Return the [X, Y] coordinate for the center point of the cell that contains the specified text.  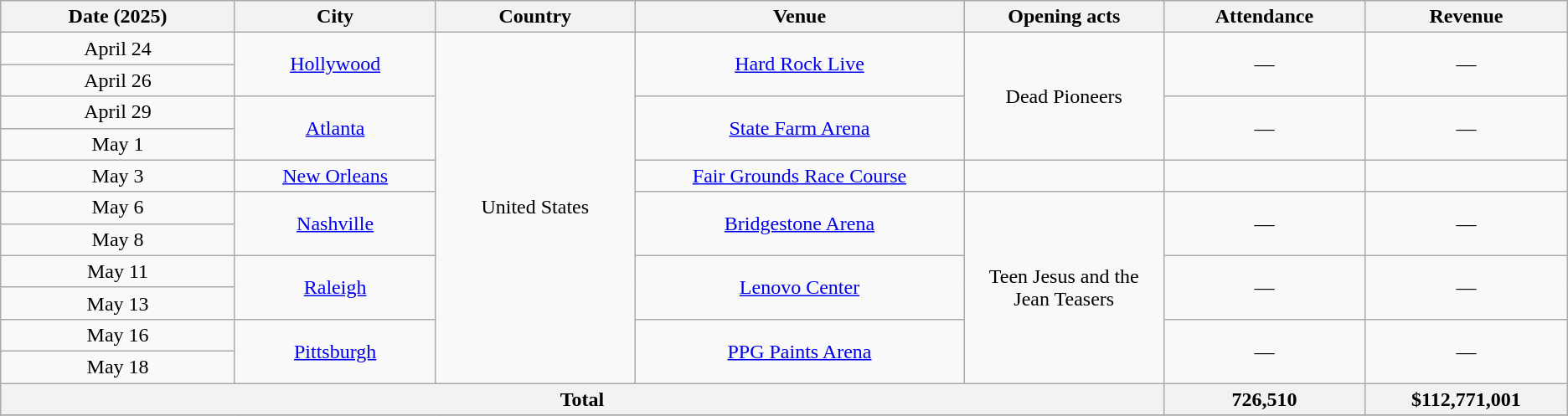
Lenovo Center [800, 287]
City [335, 17]
April 29 [118, 112]
Hollywood [335, 64]
April 26 [118, 80]
May 1 [118, 144]
Revenue [1467, 17]
Total [582, 399]
May 8 [118, 239]
PPG Paints Arena [800, 351]
Nashville [335, 223]
Fair Grounds Race Course [800, 176]
Hard Rock Live [800, 64]
Country [535, 17]
May 13 [118, 303]
New Orleans [335, 176]
Opening acts [1064, 17]
State Farm Arena [800, 128]
Pittsburgh [335, 351]
Date (2025) [118, 17]
May 6 [118, 208]
Raleigh [335, 287]
Venue [800, 17]
United States [535, 208]
May 16 [118, 335]
726,510 [1264, 399]
Atlanta [335, 128]
May 3 [118, 176]
May 11 [118, 271]
April 24 [118, 49]
May 18 [118, 367]
Teen Jesus and the Jean Teasers [1064, 287]
Bridgestone Arena [800, 223]
$112,771,001 [1467, 399]
Dead Pioneers [1064, 96]
Attendance [1264, 17]
